Scan for the cell matching the given text and deliver its (X, Y) coordinate at center. 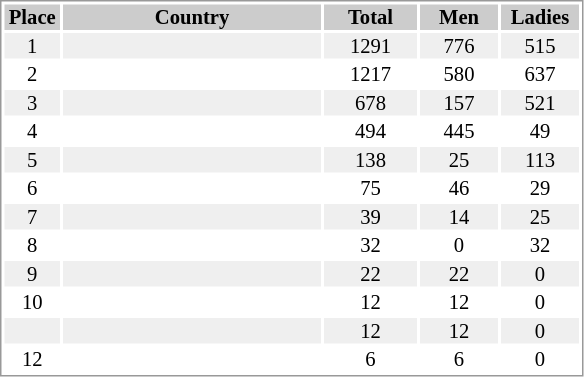
776 (459, 46)
7 (32, 217)
Total (370, 17)
494 (370, 131)
Place (32, 17)
49 (540, 131)
Ladies (540, 17)
5 (32, 160)
157 (459, 103)
2 (32, 75)
113 (540, 160)
75 (370, 189)
515 (540, 46)
521 (540, 103)
678 (370, 103)
1 (32, 46)
1291 (370, 46)
138 (370, 160)
3 (32, 103)
10 (32, 303)
29 (540, 189)
8 (32, 245)
1217 (370, 75)
Men (459, 17)
14 (459, 217)
39 (370, 217)
4 (32, 131)
637 (540, 75)
445 (459, 131)
9 (32, 274)
580 (459, 75)
46 (459, 189)
Country (192, 17)
